Determine the (x, y) coordinate at the center of the cell enclosing the given text.  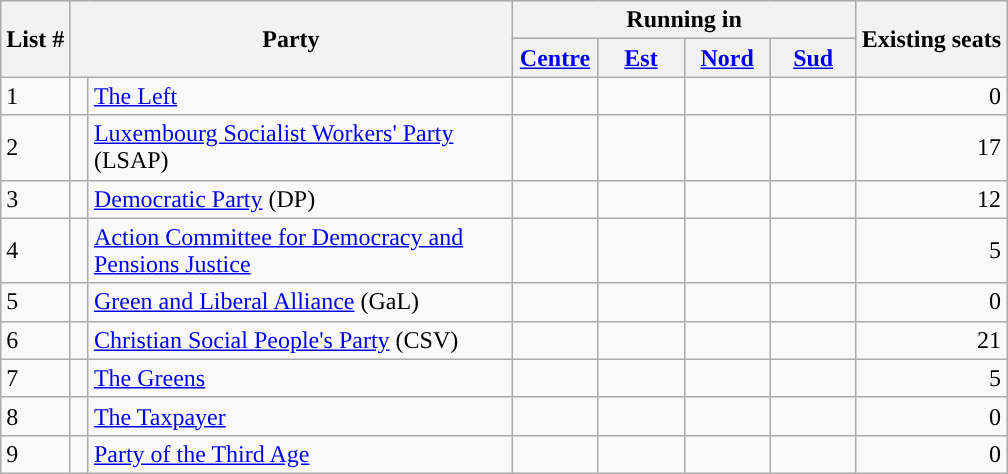
The Taxpayer (300, 416)
Sud (813, 58)
6 (36, 340)
12 (931, 199)
Existing seats (931, 39)
Green and Liberal Alliance (GaL) (300, 302)
21 (931, 340)
Party (291, 39)
Democratic Party (DP) (300, 199)
Running in (684, 20)
Action Committee for Democracy and Pensions Justice (300, 250)
2 (36, 148)
1 (36, 96)
Nord (727, 58)
Christian Social People's Party (CSV) (300, 340)
Est (641, 58)
Party of the Third Age (300, 454)
The Greens (300, 378)
Centre (555, 58)
8 (36, 416)
17 (931, 148)
Luxembourg Socialist Workers' Party (LSAP) (300, 148)
3 (36, 199)
4 (36, 250)
The Left (300, 96)
List # (36, 39)
7 (36, 378)
9 (36, 454)
